Identify which cell holds the provided text, then report its (x, y) central coordinate. 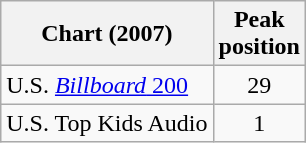
1 (259, 123)
U.S. Top Kids Audio (107, 123)
29 (259, 85)
Chart (2007) (107, 34)
Peak position (259, 34)
U.S. Billboard 200 (107, 85)
